Find where the given text appears and provide that cell's center as (x, y) coordinate. 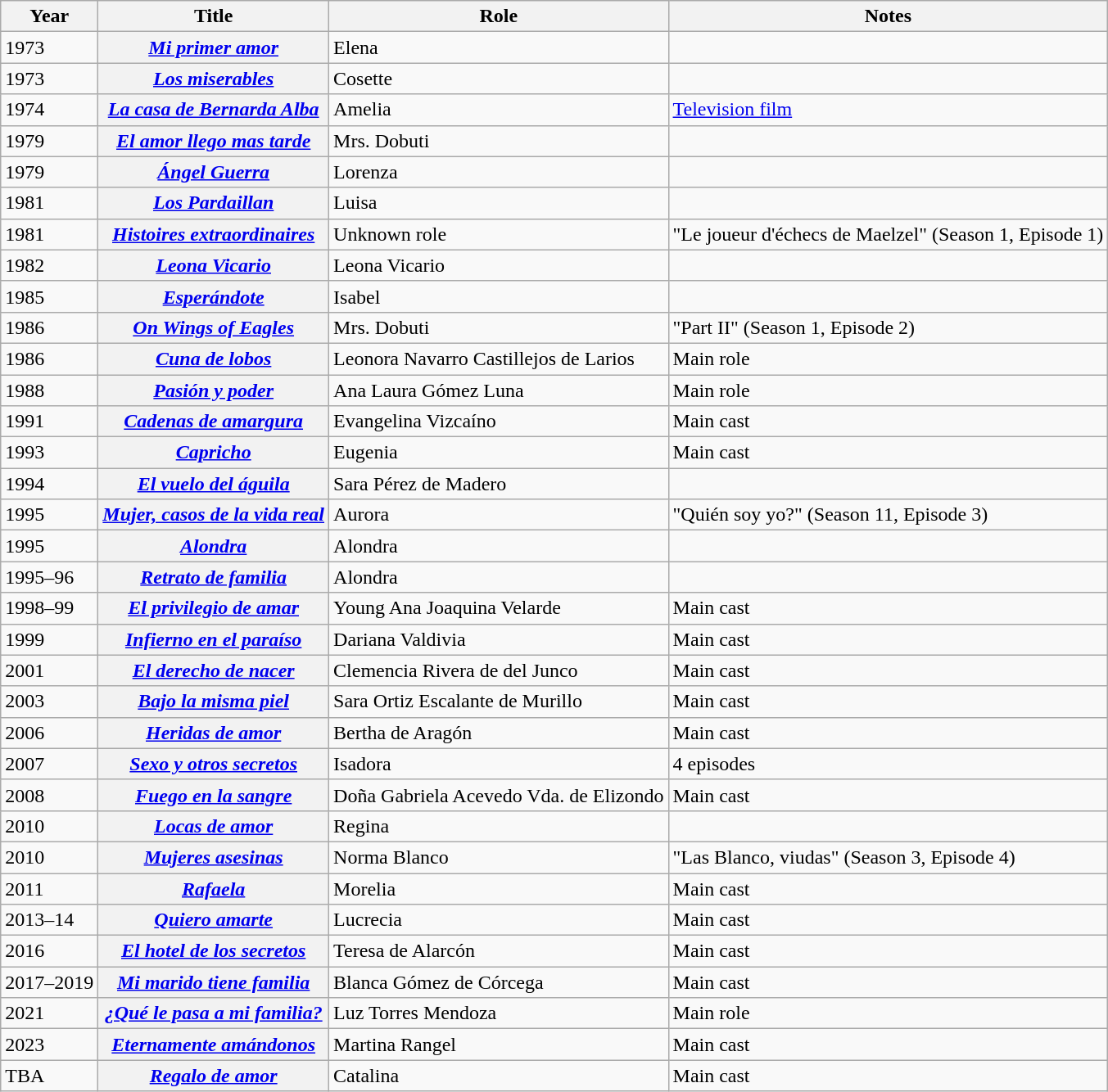
Notes (888, 16)
Dariana Valdivia (499, 639)
Ángel Guerra (214, 172)
Ana Laura Gómez Luna (499, 390)
El privilegio de amar (214, 608)
2017–2019 (49, 982)
Eternamente amándonos (214, 1045)
Sara Pérez de Madero (499, 484)
2001 (49, 670)
Teresa de Alarcón (499, 951)
Luz Torres Mendoza (499, 1013)
Doña Gabriela Acevedo Vda. de Elizondo (499, 795)
Martina Rangel (499, 1045)
Unknown role (499, 234)
2003 (49, 702)
¿Qué le pasa a mi familia? (214, 1013)
2016 (49, 951)
1994 (49, 484)
Rafaela (214, 888)
Sara Ortiz Escalante de Murillo (499, 702)
"Le joueur d'échecs de Maelzel" (Season 1, Episode 1) (888, 234)
"Part II" (Season 1, Episode 2) (888, 327)
Amelia (499, 110)
Infierno en el paraíso (214, 639)
Aurora (499, 515)
Pasión y poder (214, 390)
Television film (888, 110)
Eugenia (499, 453)
Evangelina Vizcaíno (499, 422)
Esperándote (214, 296)
Mujeres asesinas (214, 857)
1974 (49, 110)
Lucrecia (499, 920)
2011 (49, 888)
TBA (49, 1076)
El vuelo del águila (214, 484)
Los miserables (214, 79)
Locas de amor (214, 826)
Catalina (499, 1076)
2007 (49, 764)
Morelia (499, 888)
1985 (49, 296)
Year (49, 16)
2008 (49, 795)
Norma Blanco (499, 857)
Los Pardaillan (214, 203)
Bajo la misma piel (214, 702)
Role (499, 16)
Capricho (214, 453)
Cuna de lobos (214, 359)
2021 (49, 1013)
"Quién soy yo?" (Season 11, Episode 3) (888, 515)
Lorenza (499, 172)
Regina (499, 826)
On Wings of Eagles (214, 327)
Mi primer amor (214, 47)
4 episodes (888, 764)
Luisa (499, 203)
2023 (49, 1045)
Blanca Gómez de Córcega (499, 982)
El derecho de nacer (214, 670)
El hotel de los secretos (214, 951)
Bertha de Aragón (499, 733)
1998–99 (49, 608)
Leonora Navarro Castillejos de Larios (499, 359)
1991 (49, 422)
"Las Blanco, viudas" (Season 3, Episode 4) (888, 857)
Sexo y otros secretos (214, 764)
Cadenas de amargura (214, 422)
Histoires extraordinaires (214, 234)
Isabel (499, 296)
El amor llego mas tarde (214, 141)
Regalo de amor (214, 1076)
Fuego en la sangre (214, 795)
Mi marido tiene familia (214, 982)
Young Ana Joaquina Velarde (499, 608)
Clemencia Rivera de del Junco (499, 670)
Mujer, casos de la vida real (214, 515)
1995–96 (49, 577)
1993 (49, 453)
Isadora (499, 764)
Elena (499, 47)
1999 (49, 639)
La casa de Bernarda Alba (214, 110)
Quiero amarte (214, 920)
2013–14 (49, 920)
Title (214, 16)
1988 (49, 390)
Cosette (499, 79)
2006 (49, 733)
Heridas de amor (214, 733)
Retrato de familia (214, 577)
1982 (49, 265)
